Search for the cell housing the specified text and yield its (x, y) center coordinate. 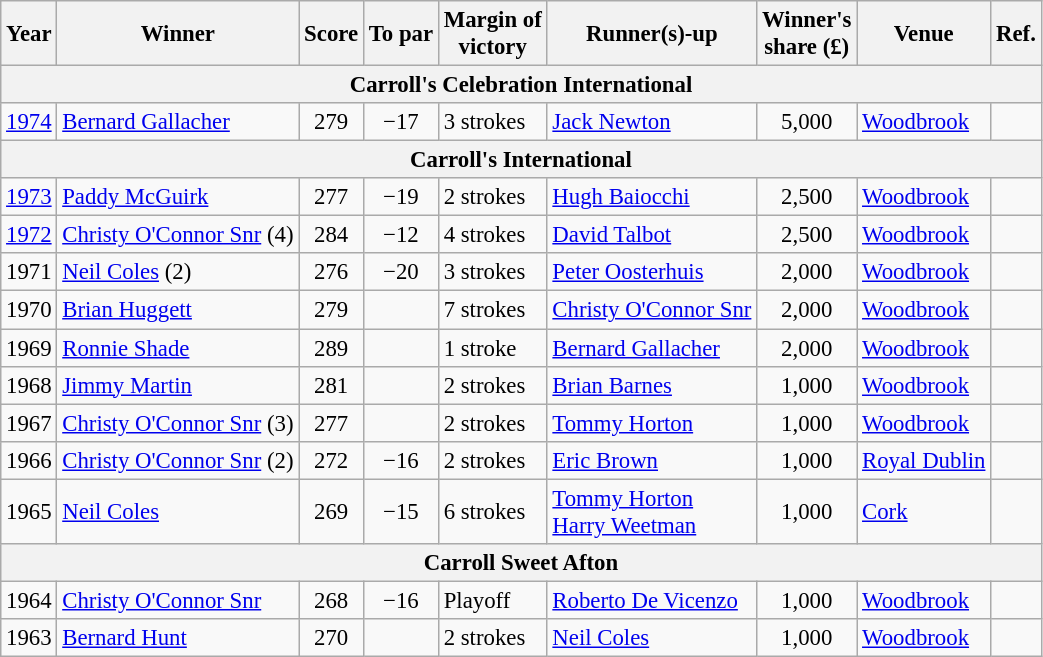
1964 (29, 600)
6 strokes (492, 512)
Bernard Hunt (178, 638)
−15 (400, 512)
Playoff (492, 600)
Paddy McGuirk (178, 197)
Christy O'Connor Snr (4) (178, 235)
Brian Huggett (178, 310)
1967 (29, 423)
Winner'sshare (£) (807, 34)
−17 (400, 122)
Christy O'Connor Snr (3) (178, 423)
−12 (400, 235)
Christy O'Connor Snr (2) (178, 460)
1973 (29, 197)
Ronnie Shade (178, 348)
Ref. (1016, 34)
Jack Newton (652, 122)
Venue (924, 34)
Royal Dublin (924, 460)
272 (332, 460)
Carroll's Celebration International (521, 85)
1969 (29, 348)
−19 (400, 197)
4 strokes (492, 235)
Tommy Horton (652, 423)
Cork (924, 512)
Eric Brown (652, 460)
1965 (29, 512)
Score (332, 34)
Winner (178, 34)
7 strokes (492, 310)
5,000 (807, 122)
Neil Coles (2) (178, 273)
276 (332, 273)
1970 (29, 310)
−20 (400, 273)
Margin ofvictory (492, 34)
Carroll's International (521, 160)
Brian Barnes (652, 385)
David Talbot (652, 235)
1966 (29, 460)
Jimmy Martin (178, 385)
To par (400, 34)
281 (332, 385)
1968 (29, 385)
1971 (29, 273)
268 (332, 600)
Runner(s)-up (652, 34)
269 (332, 512)
270 (332, 638)
Tommy Horton Harry Weetman (652, 512)
Carroll Sweet Afton (521, 563)
1963 (29, 638)
1974 (29, 122)
1972 (29, 235)
Roberto De Vicenzo (652, 600)
Year (29, 34)
Peter Oosterhuis (652, 273)
Hugh Baiocchi (652, 197)
1 stroke (492, 348)
284 (332, 235)
289 (332, 348)
